Return (X, Y) of the center of cell containing provided text 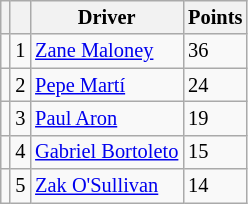
Zane Maloney (106, 51)
Driver (106, 17)
5 (20, 186)
Points (215, 17)
1 (20, 51)
24 (215, 85)
15 (215, 152)
Gabriel Bortoleto (106, 152)
Pepe Martí (106, 85)
Zak O'Sullivan (106, 186)
14 (215, 186)
4 (20, 152)
36 (215, 51)
2 (20, 85)
3 (20, 118)
19 (215, 118)
Paul Aron (106, 118)
